From the cell containing the given text, extract its center point as [X, Y] coordinate. 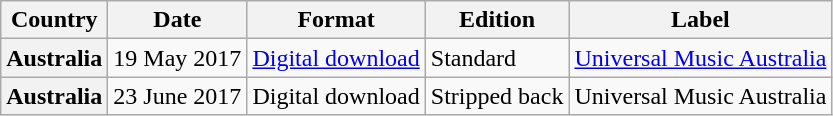
19 May 2017 [178, 58]
Label [700, 20]
Stripped back [497, 96]
Date [178, 20]
Edition [497, 20]
Country [54, 20]
Standard [497, 58]
Format [336, 20]
23 June 2017 [178, 96]
